Detect which cell encompasses the target text, then output its [x, y] center coordinate. 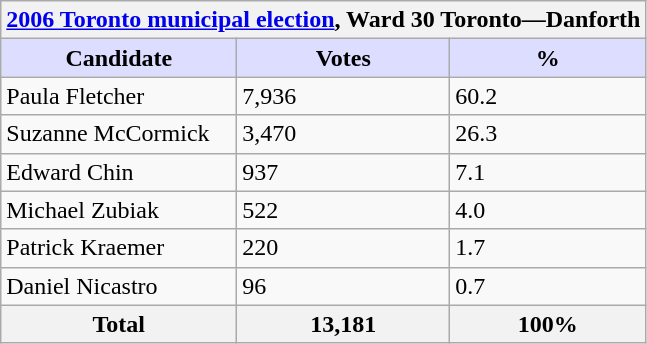
937 [344, 172]
Votes [344, 58]
Total [119, 324]
100% [548, 324]
Daniel Nicastro [119, 286]
1.7 [548, 248]
Candidate [119, 58]
4.0 [548, 210]
2006 Toronto municipal election, Ward 30 Toronto—Danforth [324, 20]
60.2 [548, 96]
% [548, 58]
522 [344, 210]
Michael Zubiak [119, 210]
220 [344, 248]
13,181 [344, 324]
Paula Fletcher [119, 96]
96 [344, 286]
Patrick Kraemer [119, 248]
7.1 [548, 172]
Suzanne McCormick [119, 134]
3,470 [344, 134]
Edward Chin [119, 172]
7,936 [344, 96]
0.7 [548, 286]
26.3 [548, 134]
